Identify which cell holds the provided text, then report its [X, Y] central coordinate. 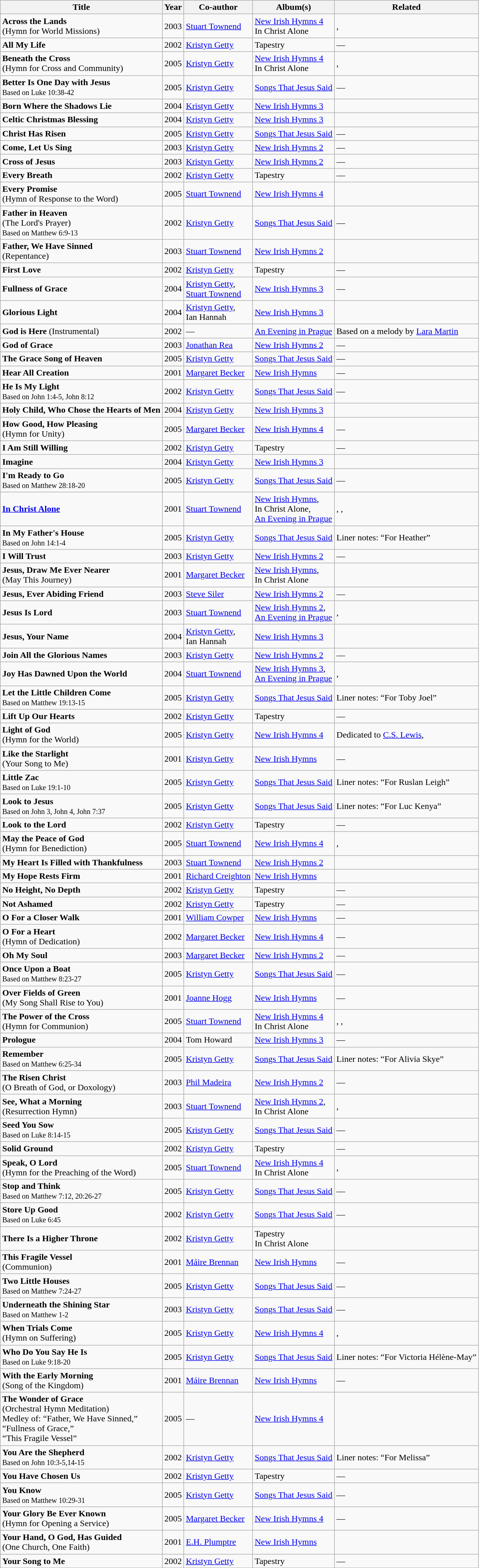
Every Promise(Hymn of Response to the Word) [82, 194]
RememberBased on Matthew 6:25-34 [82, 1059]
Little ZacBased on Luke 19:1-10 [82, 782]
Fullness of Grace [82, 289]
Your Song to Me [82, 1561]
Cross of Jesus [82, 161]
Underneath the Shining StarBased on Matthew 1-2 [82, 1309]
O For a Heart(Hymn of Dedication) [82, 937]
Liner notes: “For Luc Kenya” [407, 806]
The Risen Christ (O Breath of God, or Doxology) [82, 1082]
You KnowBased on Matthew 10:29-31 [82, 1495]
Jesus Is Lord [82, 613]
With the Early Morning (Song of the Kingdom) [82, 1381]
All My Life [82, 45]
Not Ashamed [82, 904]
New Irish Hymns, In Christ Alone [293, 575]
Come, Let Us Sing [82, 147]
Based on a melody by Lara Martin [407, 331]
Celtic Christmas Blessing [82, 120]
God is Here (Instrumental) [82, 331]
Across the Lands(Hymn for World Missions) [82, 26]
May the Peace of God(Hymn for Benediction) [82, 843]
Glorious Light [82, 312]
Oh My Soul [82, 955]
Album(s) [293, 7]
I Will Trust [82, 556]
Seed You SowBased on Luke 8:14-15 [82, 1130]
Joy Has Dawned Upon the World [82, 674]
You Are the ShepherdBased on John 10:3-5,14-15 [82, 1457]
Dedicated to C.S. Lewis, [407, 735]
Phil Madeira [218, 1082]
How Good, How Pleasing(Hymn for Unity) [82, 429]
E.H. Plumptre [218, 1542]
You Have Chosen Us [82, 1476]
Look to the Lord [82, 825]
Look to JesusBased on John 3, John 4, John 7:37 [82, 806]
Your Glory Be Ever Known(Hymn for Opening a Service) [82, 1518]
New Irish Hymns, In Christ Alone, An Evening in Prague [293, 509]
Beneath the Cross(Hymn for Cross and Community) [82, 63]
Co-author [218, 7]
I'm Ready to GoBased on Matthew 28:18-20 [82, 480]
Kristyn Getty, Stuart Townend [218, 289]
I Am Still Willing [82, 448]
When Trials Come(Hymn on Suffering) [82, 1333]
Jesus, Your Name [82, 636]
In My Father's HouseBased on John 14:1-4 [82, 537]
Jonathan Rea [218, 345]
O For a Closer Walk [82, 918]
An Evening in Prague [293, 331]
Solid Ground [82, 1148]
Lift Up Our Hearts [82, 716]
TapestryIn Christ Alone [293, 1239]
Joanne Hogg [218, 998]
Steve Siler [218, 594]
Stop and ThinkBased on Matthew 7:12, 20:26-27 [82, 1191]
William Cowper [218, 918]
Two Little HousesBased on Matthew 7:24-27 [82, 1286]
Tom Howard [218, 1040]
Speak, O Lord(Hymn for the Preaching of the Word) [82, 1167]
The Wonder of Grace(Orchestral Hymn Meditation)Medley of: “Father, We Have Sinned,” “Fullness of Grace,” “This Fragile Vessel” [82, 1419]
New Irish Hymns 3, An Evening in Prague [293, 674]
Richard Creighton [218, 876]
The Grace Song of Heaven [82, 359]
Liner notes: “For Victoria Hélène-May” [407, 1357]
First Love [82, 270]
In Christ Alone [82, 509]
New Irish Hymns 2, In Christ Alone [293, 1106]
The Power of the Cross(Hymn for Communion) [82, 1021]
Better Is One Day with JesusBased on Luke 10:38-42 [82, 87]
Holy Child, Who Chose the Hearts of Men [82, 410]
Father in Heaven(The Lord's Prayer)Based on Matthew 6:9-13 [82, 223]
Hear All Creation [82, 373]
Father, We Have Sinned (Repentance) [82, 251]
Your Hand, O God, Has Guided (One Church, One Faith) [82, 1542]
Jesus, Draw Me Ever Nearer (May This Journey) [82, 575]
Over Fields of Green (My Song Shall Rise to You) [82, 998]
Store Up GoodBased on Luke 6:45 [82, 1215]
See, What a Morning (Resurrection Hymn) [82, 1106]
There Is a Higher Throne [82, 1239]
Jesus, Ever Abiding Friend [82, 594]
Liner notes: “For Alivia Skye” [407, 1059]
Let the Little Children ComeBased on Matthew 19:13-15 [82, 697]
Born Where the Shadows Lie [82, 106]
Related [407, 7]
New Irish Hymns 2, An Evening in Prague [293, 613]
Christ Has Risen [82, 134]
Imagine [82, 461]
Liner notes: “For Ruslan Leigh” [407, 782]
Liner notes: “For Toby Joel” [407, 697]
He Is My LightBased on John 1:4-5, John 8:12 [82, 392]
Liner notes: “For Heather” [407, 537]
No Height, No Depth [82, 890]
Who Do You Say He IsBased on Luke 9:18-20 [82, 1357]
My Heart Is Filled with Thankfulness [82, 862]
Title [82, 7]
Year [173, 7]
Every Breath [82, 175]
Join All the Glorious Names [82, 655]
Once Upon a BoatBased on Matthew 8:23-27 [82, 974]
Like the Starlight (Your Song to Me) [82, 758]
Light of God(Hymn for the World) [82, 735]
God of Grace [82, 345]
Prologue [82, 1040]
My Hope Rests Firm [82, 876]
This Fragile Vessel (Communion) [82, 1262]
Liner notes: “For Melissa” [407, 1457]
